Pinpoint the cell where the given text exists, returning its (X, Y) midpoint coordinate. 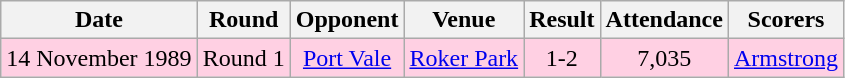
1-2 (562, 58)
Armstrong (786, 58)
Scorers (786, 20)
Round 1 (244, 58)
Attendance (664, 20)
Port Vale (347, 58)
Venue (464, 20)
7,035 (664, 58)
Round (244, 20)
Date (99, 20)
14 November 1989 (99, 58)
Roker Park (464, 58)
Result (562, 20)
Opponent (347, 20)
